Detect which cell encompasses the target text, then output its [x, y] center coordinate. 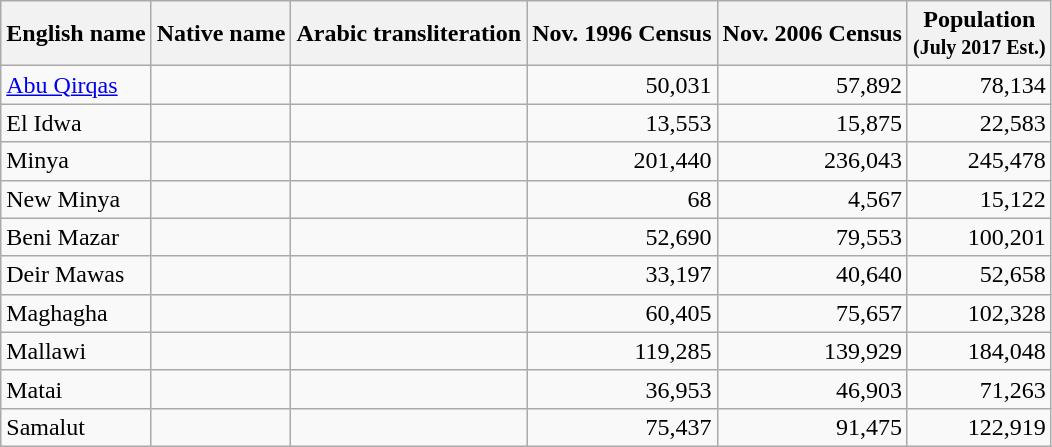
236,043 [812, 161]
22,583 [979, 123]
100,201 [979, 237]
Abu Qirqas [76, 85]
15,122 [979, 199]
15,875 [812, 123]
Mallawi [76, 351]
Arabic transliteration [409, 34]
68 [622, 199]
40,640 [812, 275]
57,892 [812, 85]
33,197 [622, 275]
Minya [76, 161]
Samalut [76, 427]
52,658 [979, 275]
Nov. 2006 Census [812, 34]
46,903 [812, 389]
79,553 [812, 237]
139,929 [812, 351]
Matai [76, 389]
13,553 [622, 123]
71,263 [979, 389]
201,440 [622, 161]
English name [76, 34]
78,134 [979, 85]
245,478 [979, 161]
52,690 [622, 237]
60,405 [622, 313]
119,285 [622, 351]
50,031 [622, 85]
184,048 [979, 351]
Deir Mawas [76, 275]
El Idwa [76, 123]
102,328 [979, 313]
122,919 [979, 427]
75,657 [812, 313]
36,953 [622, 389]
Maghagha [76, 313]
Beni Mazar [76, 237]
Native name [221, 34]
Population(July 2017 Est.) [979, 34]
4,567 [812, 199]
New Minya [76, 199]
91,475 [812, 427]
Nov. 1996 Census [622, 34]
75,437 [622, 427]
